Capture the cell that displays the provided text and extract its (X, Y) central coordinate. 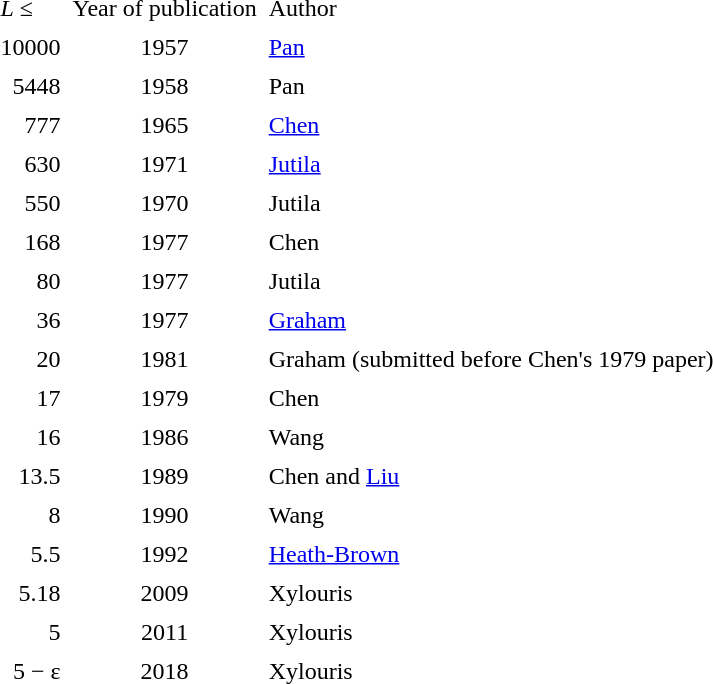
1989 (164, 476)
1957 (164, 47)
2009 (164, 593)
1990 (164, 515)
1958 (164, 86)
1986 (164, 437)
1981 (164, 359)
1992 (164, 554)
1979 (164, 398)
2011 (164, 632)
1970 (164, 203)
1971 (164, 164)
1965 (164, 125)
